Determine the [x, y] coordinate at the center of the cell enclosing the given text.  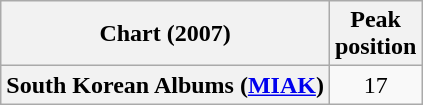
17 [375, 85]
Chart (2007) [166, 34]
Peakposition [375, 34]
South Korean Albums (MIAK) [166, 85]
